Output the [x, y] coordinate of the center of the cell containing the given text.  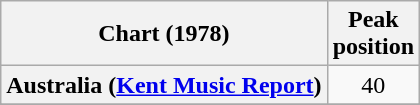
Peakposition [373, 34]
Australia (Kent Music Report) [164, 85]
Chart (1978) [164, 34]
40 [373, 85]
